Capture the cell that displays the provided text and extract its [X, Y] central coordinate. 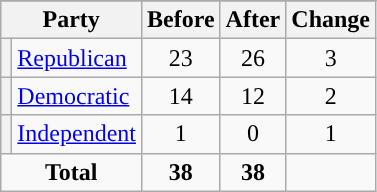
Total [72, 172]
Republican [77, 58]
3 [331, 58]
Change [331, 20]
Party [72, 20]
0 [253, 134]
Independent [77, 134]
26 [253, 58]
14 [180, 96]
After [253, 20]
Before [180, 20]
12 [253, 96]
23 [180, 58]
Democratic [77, 96]
2 [331, 96]
